Output the (X, Y) coordinate of the center of the cell containing the given text.  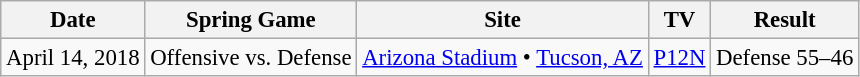
April 14, 2018 (73, 58)
P12N (680, 58)
Defense 55–46 (785, 58)
Result (785, 20)
Offensive vs. Defense (251, 58)
Date (73, 20)
Spring Game (251, 20)
Arizona Stadium • Tucson, AZ (502, 58)
TV (680, 20)
Site (502, 20)
